Output the (x, y) coordinate of the center of the cell containing the given text.  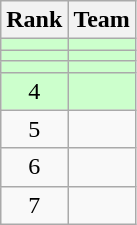
7 (34, 205)
5 (34, 129)
4 (34, 91)
6 (34, 167)
Team (102, 20)
Rank (34, 20)
